Return the [X, Y] coordinate for the center point of the cell that contains the specified text.  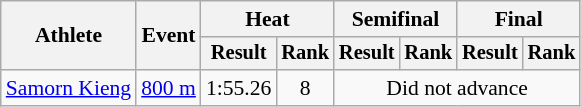
Final [518, 19]
Did not advance [457, 88]
Event [168, 36]
Samorn Kieng [68, 88]
Athlete [68, 36]
Heat [268, 19]
Semifinal [396, 19]
1:55.26 [238, 88]
800 m [168, 88]
8 [305, 88]
